Find where the given text appears and provide that cell's center as (x, y) coordinate. 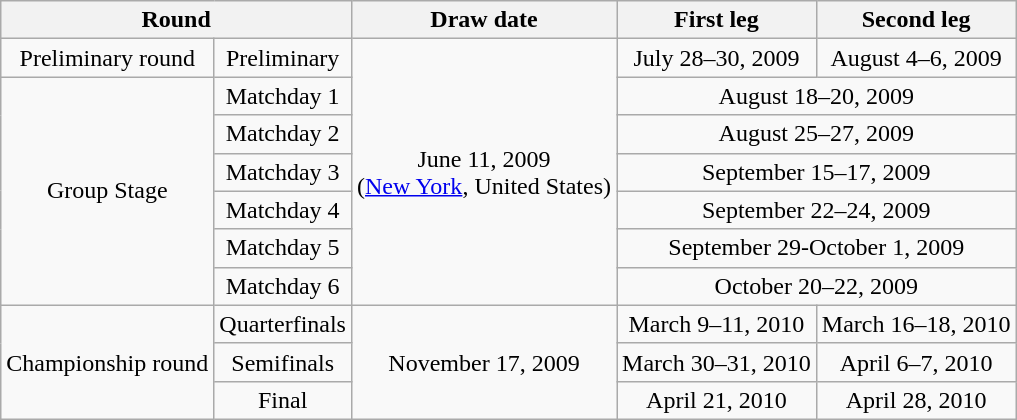
Semifinals (283, 362)
Matchday 5 (283, 248)
Group Stage (108, 191)
March 30–31, 2010 (717, 362)
Final (283, 400)
August 4–6, 2009 (916, 58)
Quarterfinals (283, 324)
Matchday 2 (283, 134)
Preliminary (283, 58)
September 22–24, 2009 (816, 210)
March 9–11, 2010 (717, 324)
Second leg (916, 20)
Matchday 4 (283, 210)
August 25–27, 2009 (816, 134)
April 28, 2010 (916, 400)
Matchday 3 (283, 172)
September 29-October 1, 2009 (816, 248)
Draw date (484, 20)
July 28–30, 2009 (717, 58)
March 16–18, 2010 (916, 324)
August 18–20, 2009 (816, 96)
October 20–22, 2009 (816, 286)
April 6–7, 2010 (916, 362)
First leg (717, 20)
Matchday 1 (283, 96)
September 15–17, 2009 (816, 172)
Championship round (108, 362)
Preliminary round (108, 58)
April 21, 2010 (717, 400)
Matchday 6 (283, 286)
Round (176, 20)
June 11, 2009 (New York, United States) (484, 172)
November 17, 2009 (484, 362)
